From the cell containing the given text, extract its center point as (X, Y) coordinate. 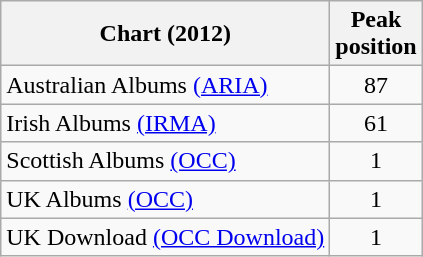
Irish Albums (IRMA) (166, 123)
61 (376, 123)
Australian Albums (ARIA) (166, 85)
Scottish Albums (OCC) (166, 161)
87 (376, 85)
Chart (2012) (166, 34)
Peakposition (376, 34)
UK Albums (OCC) (166, 199)
UK Download (OCC Download) (166, 237)
